Provide the [X, Y] coordinate of the cell's center where the given text is located.  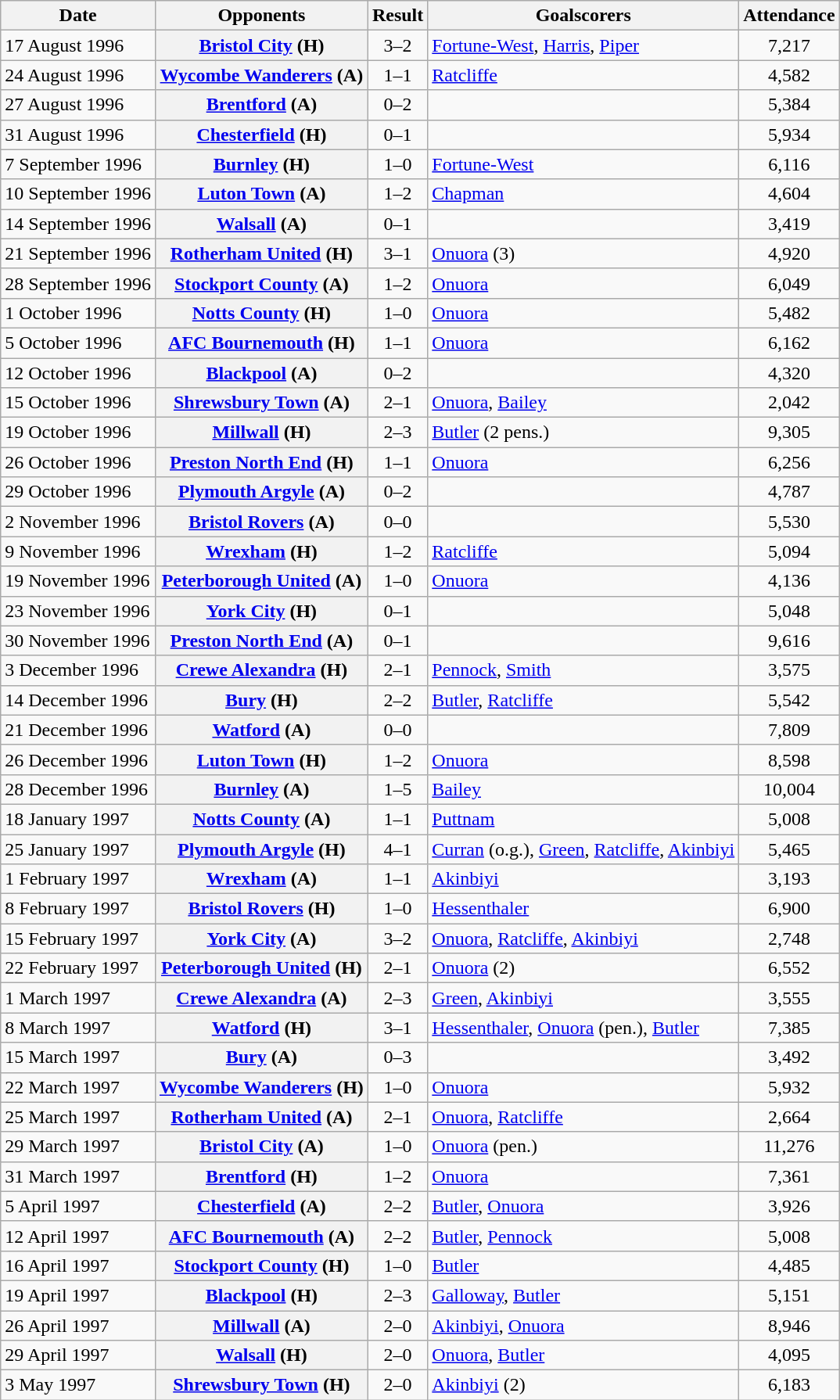
Bury (H) [261, 700]
14 December 1996 [78, 700]
6,116 [789, 164]
Attendance [789, 16]
Hessenthaler [583, 909]
Shrewsbury Town (A) [261, 403]
16 April 1997 [78, 1265]
3,492 [789, 1057]
Fortune-West, Harris, Piper [583, 45]
6,552 [789, 968]
24 August 1996 [78, 75]
Green, Akinbiyi [583, 998]
Notts County (A) [261, 819]
Chesterfield (H) [261, 135]
Wycombe Wanderers (A) [261, 75]
4,604 [789, 194]
Pennock, Smith [583, 670]
Luton Town (H) [261, 759]
4,095 [789, 1355]
4,485 [789, 1265]
Wycombe Wanderers (H) [261, 1087]
Stockport County (H) [261, 1265]
3 May 1997 [78, 1385]
26 December 1996 [78, 759]
Date [78, 16]
3 December 1996 [78, 670]
Walsall (A) [261, 224]
5 April 1997 [78, 1206]
Opponents [261, 16]
Chesterfield (A) [261, 1206]
2,664 [789, 1117]
19 November 1996 [78, 581]
Burnley (H) [261, 164]
Akinbiyi (2) [583, 1385]
4,787 [789, 492]
Puttnam [583, 819]
Bristol City (A) [261, 1147]
Fortune-West [583, 164]
Plymouth Argyle (H) [261, 849]
Crewe Alexandra (A) [261, 998]
25 January 1997 [78, 849]
10,004 [789, 789]
8,946 [789, 1326]
7 September 1996 [78, 164]
Bailey [583, 789]
Rotherham United (A) [261, 1117]
3,926 [789, 1206]
2,042 [789, 403]
Peterborough United (A) [261, 581]
30 November 1996 [78, 641]
7,217 [789, 45]
Watford (H) [261, 1028]
6,900 [789, 909]
19 April 1997 [78, 1295]
Curran (o.g.), Green, Ratcliffe, Akinbiyi [583, 849]
19 October 1996 [78, 433]
Bury (A) [261, 1057]
Millwall (A) [261, 1326]
31 August 1996 [78, 135]
29 April 1997 [78, 1355]
28 December 1996 [78, 789]
Stockport County (A) [261, 283]
4,920 [789, 253]
Butler, Ratcliffe [583, 700]
10 September 1996 [78, 194]
4–1 [397, 849]
Akinbiyi [583, 879]
Watford (A) [261, 730]
Brentford (A) [261, 105]
York City (H) [261, 611]
Akinbiyi, Onuora [583, 1326]
22 February 1997 [78, 968]
Notts County (H) [261, 313]
Onuora, Bailey [583, 403]
3,419 [789, 224]
Galloway, Butler [583, 1295]
Bristol Rovers (H) [261, 909]
Burnley (A) [261, 789]
22 March 1997 [78, 1087]
5,482 [789, 313]
15 February 1997 [78, 939]
Butler (2 pens.) [583, 433]
AFC Bournemouth (A) [261, 1236]
Shrewsbury Town (H) [261, 1385]
1 February 1997 [78, 879]
York City (A) [261, 939]
9,305 [789, 433]
4,136 [789, 581]
Millwall (H) [261, 433]
AFC Bournemouth (H) [261, 343]
3,193 [789, 879]
Onuora, Ratcliffe [583, 1117]
Onuora (pen.) [583, 1147]
15 October 1996 [78, 403]
29 October 1996 [78, 492]
5,384 [789, 105]
8 February 1997 [78, 909]
5,542 [789, 700]
Blackpool (A) [261, 373]
15 March 1997 [78, 1057]
5,465 [789, 849]
28 September 1996 [78, 283]
Brentford (H) [261, 1176]
Walsall (H) [261, 1355]
14 September 1996 [78, 224]
5,151 [789, 1295]
18 January 1997 [78, 819]
5,934 [789, 135]
Peterborough United (H) [261, 968]
Rotherham United (H) [261, 253]
11,276 [789, 1147]
Wrexham (A) [261, 879]
8 March 1997 [78, 1028]
5,048 [789, 611]
1 March 1997 [78, 998]
Onuora, Butler [583, 1355]
27 August 1996 [78, 105]
26 April 1997 [78, 1326]
Crewe Alexandra (H) [261, 670]
Luton Town (A) [261, 194]
17 August 1996 [78, 45]
7,361 [789, 1176]
1–5 [397, 789]
1 October 1996 [78, 313]
4,582 [789, 75]
5,932 [789, 1087]
Wrexham (H) [261, 551]
3,575 [789, 670]
23 November 1996 [78, 611]
2 November 1996 [78, 522]
Plymouth Argyle (A) [261, 492]
Chapman [583, 194]
Onuora (2) [583, 968]
25 March 1997 [78, 1117]
Butler [583, 1265]
Blackpool (H) [261, 1295]
Preston North End (H) [261, 462]
Preston North End (A) [261, 641]
29 March 1997 [78, 1147]
Onuora, Ratcliffe, Akinbiyi [583, 939]
Butler, Pennock [583, 1236]
Hessenthaler, Onuora (pen.), Butler [583, 1028]
7,809 [789, 730]
5 October 1996 [78, 343]
8,598 [789, 759]
6,256 [789, 462]
9,616 [789, 641]
6,049 [789, 283]
6,183 [789, 1385]
2,748 [789, 939]
31 March 1997 [78, 1176]
Butler, Onuora [583, 1206]
7,385 [789, 1028]
3,555 [789, 998]
5,094 [789, 551]
0–3 [397, 1057]
9 November 1996 [78, 551]
21 December 1996 [78, 730]
4,320 [789, 373]
Goalscorers [583, 16]
21 September 1996 [78, 253]
26 October 1996 [78, 462]
Onuora (3) [583, 253]
12 April 1997 [78, 1236]
5,530 [789, 522]
6,162 [789, 343]
12 October 1996 [78, 373]
Bristol Rovers (A) [261, 522]
Result [397, 16]
Bristol City (H) [261, 45]
